Locate the cell with the specified text and output its (x, y) center coordinate. 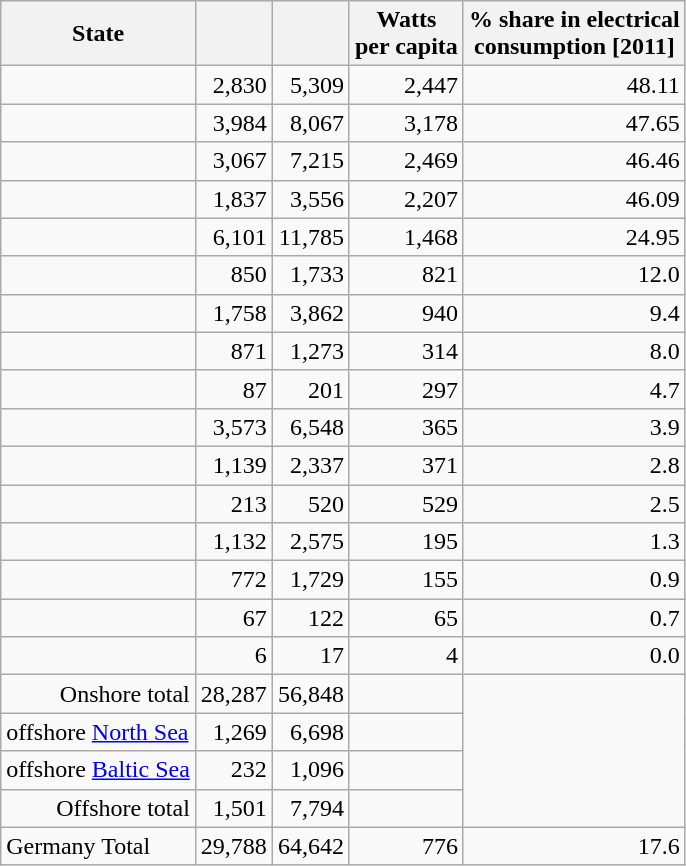
3,556 (310, 199)
Germany Total (98, 846)
3,984 (234, 123)
1,132 (234, 542)
195 (406, 542)
776 (406, 846)
1,468 (406, 237)
2,447 (406, 85)
65 (406, 618)
offshore North Sea (98, 732)
56,848 (310, 694)
1.3 (574, 542)
48.11 (574, 85)
0.9 (574, 580)
314 (406, 351)
24.95 (574, 237)
Watts per capita (406, 34)
4.7 (574, 389)
offshore Baltic Sea (98, 770)
122 (310, 618)
29,788 (234, 846)
46.09 (574, 199)
9.4 (574, 313)
64,642 (310, 846)
1,729 (310, 580)
297 (406, 389)
2,337 (310, 465)
6 (234, 656)
772 (234, 580)
3.9 (574, 427)
2,469 (406, 161)
2,830 (234, 85)
3,573 (234, 427)
1,139 (234, 465)
7,215 (310, 161)
6,548 (310, 427)
8,067 (310, 123)
1,501 (234, 808)
821 (406, 275)
87 (234, 389)
1,733 (310, 275)
2,575 (310, 542)
4 (406, 656)
State (98, 34)
47.65 (574, 123)
8.0 (574, 351)
17.6 (574, 846)
Onshore total (98, 694)
11,785 (310, 237)
17 (310, 656)
940 (406, 313)
3,067 (234, 161)
232 (234, 770)
2.5 (574, 503)
371 (406, 465)
529 (406, 503)
Offshore total (98, 808)
3,178 (406, 123)
0.0 (574, 656)
1,096 (310, 770)
46.46 (574, 161)
2,207 (406, 199)
201 (310, 389)
12.0 (574, 275)
28,287 (234, 694)
5,309 (310, 85)
1,273 (310, 351)
6,698 (310, 732)
1,837 (234, 199)
850 (234, 275)
155 (406, 580)
6,101 (234, 237)
67 (234, 618)
1,758 (234, 313)
0.7 (574, 618)
871 (234, 351)
% share in electrical consumption [2011] (574, 34)
1,269 (234, 732)
2.8 (574, 465)
213 (234, 503)
7,794 (310, 808)
520 (310, 503)
3,862 (310, 313)
365 (406, 427)
